Find where the given text appears and provide that cell's center as [x, y] coordinate. 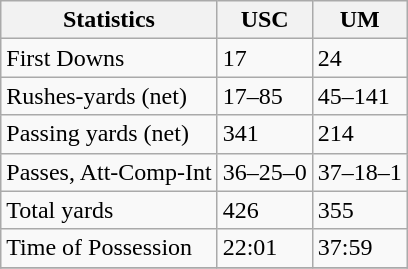
Passing yards (net) [109, 134]
37–18–1 [360, 172]
USC [264, 20]
341 [264, 134]
Passes, Att-Comp-Int [109, 172]
17 [264, 58]
First Downs [109, 58]
Rushes-yards (net) [109, 96]
355 [360, 210]
17–85 [264, 96]
45–141 [360, 96]
426 [264, 210]
36–25–0 [264, 172]
24 [360, 58]
22:01 [264, 248]
Statistics [109, 20]
Total yards [109, 210]
214 [360, 134]
Time of Possession [109, 248]
37:59 [360, 248]
UM [360, 20]
